For the text-containing cell, return its midpoint in [X, Y] coordinate format. 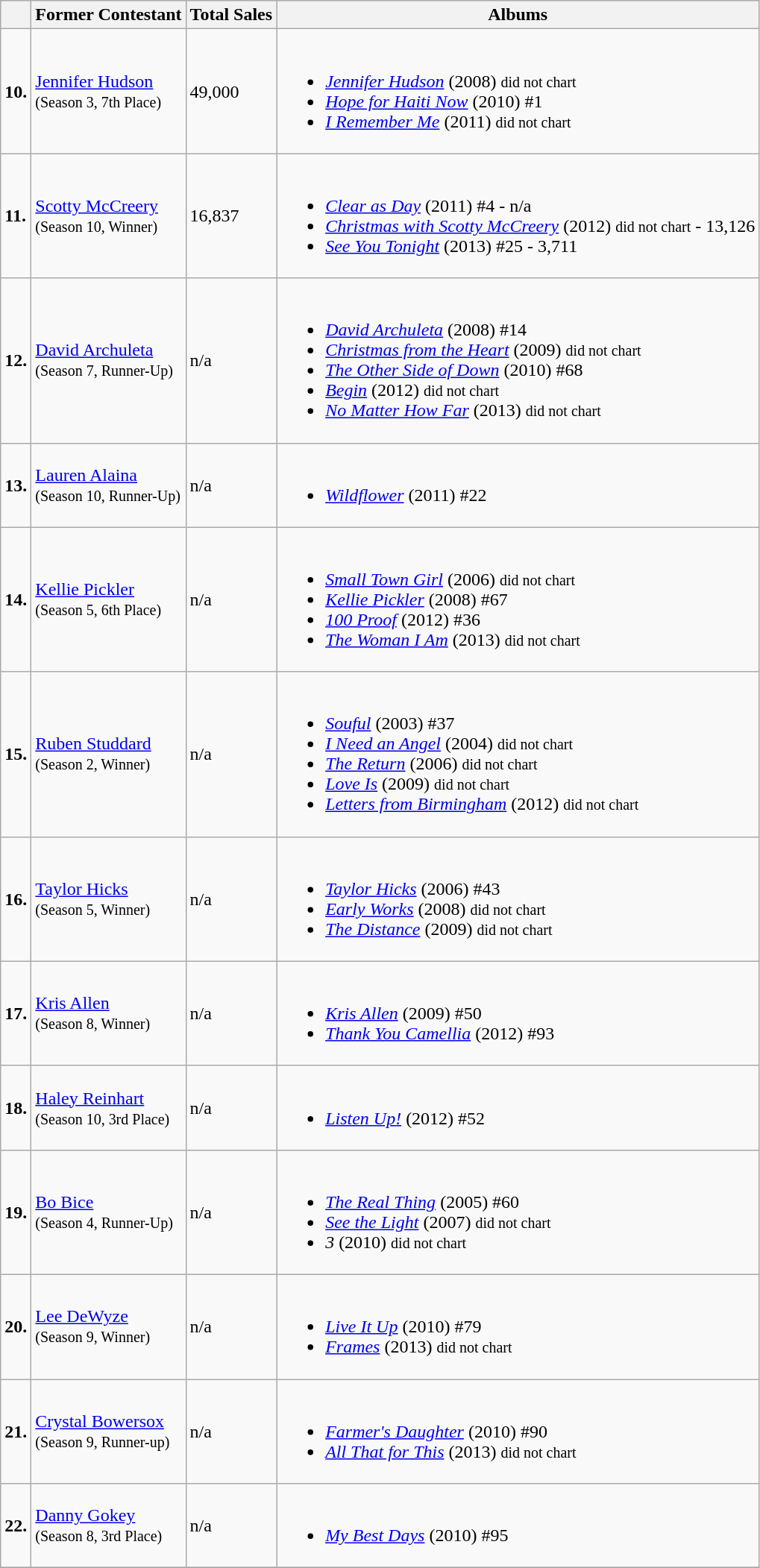
21. [16, 1432]
49,000 [231, 91]
16. [16, 899]
Lauren Alaina (Season 10, Runner-Up) [109, 485]
16,837 [231, 216]
Live It Up (2010) #79Frames (2013) did not chart [518, 1326]
Taylor Hicks (Season 5, Winner) [109, 899]
18. [16, 1108]
Jennifer Hudson (Season 3, 7th Place) [109, 91]
Lee DeWyze (Season 9, Winner) [109, 1326]
Ruben Studdard (Season 2, Winner) [109, 755]
12. [16, 361]
13. [16, 485]
10. [16, 91]
22. [16, 1526]
14. [16, 599]
Albums [518, 15]
Jennifer Hudson (2008) did not chartHope for Haiti Now (2010) #1I Remember Me (2011) did not chart [518, 91]
19. [16, 1212]
Taylor Hicks (2006) #43Early Works (2008) did not chartThe Distance (2009) did not chart [518, 899]
Danny Gokey (Season 8, 3rd Place) [109, 1526]
15. [16, 755]
Kris Allen (Season 8, Winner) [109, 1013]
David Archuleta (Season 7, Runner-Up) [109, 361]
Bo Bice (Season 4, Runner-Up) [109, 1212]
17. [16, 1013]
Scotty McCreery (Season 10, Winner) [109, 216]
Total Sales [231, 15]
Clear as Day (2011) #4 - n/aChristmas with Scotty McCreery (2012) did not chart - 13,126See You Tonight (2013) #25 - 3,711 [518, 216]
My Best Days (2010) #95 [518, 1526]
The Real Thing (2005) #60See the Light (2007) did not chart3 (2010) did not chart [518, 1212]
Listen Up! (2012) #52 [518, 1108]
Kris Allen (2009) #50Thank You Camellia (2012) #93 [518, 1013]
Haley Reinhart (Season 10, 3rd Place) [109, 1108]
Wildflower (2011) #22 [518, 485]
11. [16, 216]
Kellie Pickler (Season 5, 6th Place) [109, 599]
Crystal Bowersox (Season 9, Runner-up) [109, 1432]
Small Town Girl (2006) did not chartKellie Pickler (2008) #67100 Proof (2012) #36The Woman I Am (2013) did not chart [518, 599]
Former Contestant [109, 15]
Farmer's Daughter (2010) #90All That for This (2013) did not chart [518, 1432]
20. [16, 1326]
